Locate the cell with the specified text and output its (X, Y) center coordinate. 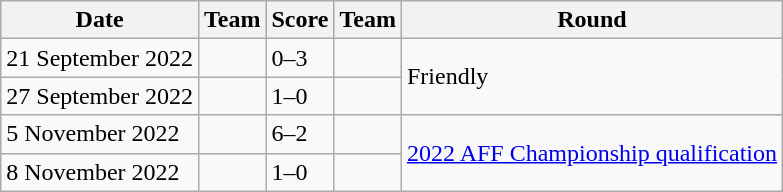
Score (300, 20)
Round (592, 20)
Friendly (592, 77)
Date (100, 20)
6–2 (300, 134)
0–3 (300, 58)
21 September 2022 (100, 58)
5 November 2022 (100, 134)
2022 AFF Championship qualification (592, 153)
8 November 2022 (100, 172)
27 September 2022 (100, 96)
